Output the [x, y] coordinate of the center of the cell containing the given text.  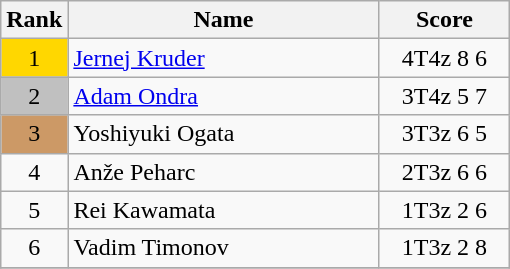
Rank [34, 20]
Name [224, 20]
Rei Kawamata [224, 210]
2 [34, 96]
Score [444, 20]
2T3z 6 6 [444, 172]
Anže Peharc [224, 172]
1 [34, 58]
5 [34, 210]
4T4z 8 6 [444, 58]
4 [34, 172]
Vadim Timonov [224, 248]
6 [34, 248]
3T4z 5 7 [444, 96]
3 [34, 134]
Jernej Kruder [224, 58]
1T3z 2 6 [444, 210]
Adam Ondra [224, 96]
Yoshiyuki Ogata [224, 134]
3T3z 6 5 [444, 134]
1T3z 2 8 [444, 248]
